Capture the cell that displays the provided text and extract its [x, y] central coordinate. 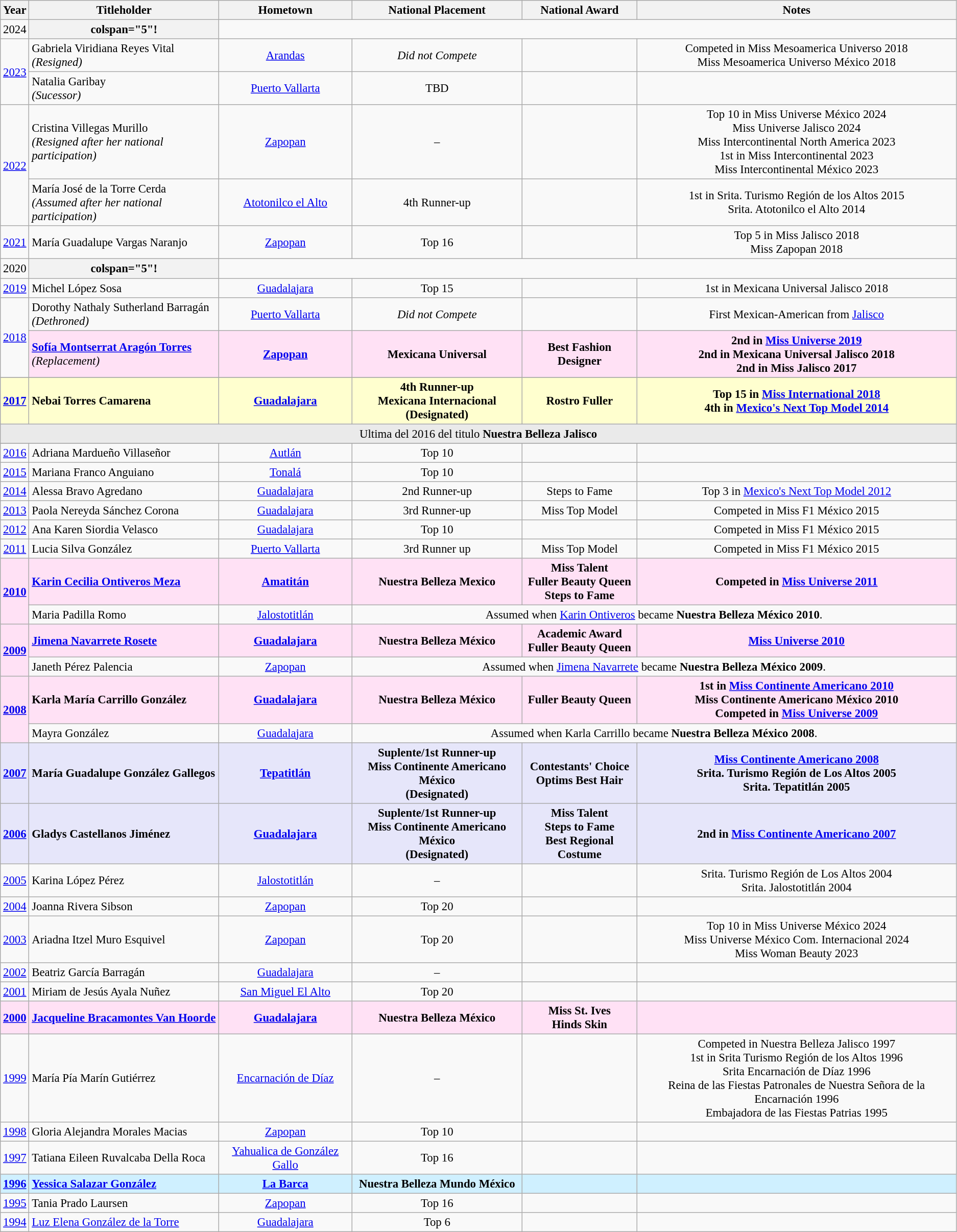
2014 [15, 491]
Fuller Beauty Queen [580, 700]
2016 [15, 453]
Beatriz García Barragán [124, 973]
Competed in Miss Universe 2011 [797, 582]
Top 10 in Miss Universe México 2024Miss Universe México Com. Internacional 2024Miss Woman Beauty 2023 [797, 939]
1995 [15, 1203]
Nuestra Belleza Mundo México [437, 1184]
2nd in Miss Universe 20192nd in Mexicana Universal Jalisco 20182nd in Miss Jalisco 2017 [797, 354]
2024 [15, 30]
1st in Srita. Turismo Región de los Altos 2015Srita. Atotonilco el Alto 2014 [797, 203]
Assumed when Karin Ontiveros became Nuestra Belleza México 2010. [654, 615]
Yahualica de González Gallo [285, 1158]
3rd Runner-up [437, 510]
Dorothy Nathaly Sutherland Barragán(Dethroned) [124, 314]
3rd Runner up [437, 549]
María Guadalupe Vargas Naranjo [124, 242]
1st in Mexicana Universal Jalisco 2018 [797, 288]
1998 [15, 1132]
2007 [15, 773]
Miss TalentFuller Beauty QueenSteps to Fame [580, 582]
2020 [15, 269]
Arandas [285, 55]
Karin Cecilia Ontiveros Meza [124, 582]
2nd Runner-up [437, 491]
Top 3 in Mexico's Next Top Model 2012 [797, 491]
Gabriela Viridiana Reyes Vital(Resigned) [124, 55]
2008 [15, 710]
2019 [15, 288]
Contestants' ChoiceOptims Best Hair [580, 773]
Mexicana Universal [437, 354]
Sofía Montserrat Aragón Torres(Replacement) [124, 354]
Natalia Garibay(Sucessor) [124, 89]
2021 [15, 242]
Maria Padilla Romo [124, 615]
1994 [15, 1222]
Mariana Franco Anguiano [124, 472]
Jimena Navarrete Rosete [124, 641]
First Mexican-American from Jalisco [797, 314]
Assumed when Jimena Navarrete became Nuestra Belleza México 2009. [654, 667]
Atotonilco el Alto [285, 203]
2005 [15, 881]
National Placement [437, 10]
Adriana Mardueño Villaseñor [124, 453]
2017 [15, 400]
Srita. Turismo Región de Los Altos 2004Srita. Jalostotitlán 2004 [797, 881]
1st in Miss Continente Americano 2010Miss Continente Americano México 2010Competed in Miss Universe 2009 [797, 700]
María Guadalupe González Gallegos [124, 773]
Miriam de Jesús Ayala Nuñez [124, 991]
Top 5 in Miss Jalisco 2018Miss Zapopan 2018 [797, 242]
4th Runner-up [437, 203]
Michel López Sosa [124, 288]
2010 [15, 591]
Notes [797, 10]
Top 15 in Miss International 20184th in Mexico's Next Top Model 2014 [797, 400]
Gloria Alejandra Morales Macias [124, 1132]
María José de la Torre Cerda(Assumed after her national participation) [124, 203]
2nd in Miss Continente Americano 2007 [797, 834]
Tania Prado Laursen [124, 1203]
Top 15 [437, 288]
La Barca [285, 1184]
2015 [15, 472]
Hometown [285, 10]
Tatiana Eileen Ruvalcaba Della Roca [124, 1158]
Miss TalentSteps to FameBest Regional Costume [580, 834]
1997 [15, 1158]
Miss Universe 2010 [797, 641]
Assumed when Karla Carrillo became Nuestra Belleza México 2008. [654, 733]
Cristina Villegas Murillo(Resigned after her national participation) [124, 142]
Janeth Pérez Palencia [124, 667]
Miss Continente Americano 2008Srita. Turismo Región de Los Altos 2005Srita. Tepatitlán 2005 [797, 773]
2018 [15, 337]
Year [15, 10]
Paola Nereyda Sánchez Corona [124, 510]
Encarnación de Díaz [285, 1079]
2004 [15, 907]
Karla María Carrillo González [124, 700]
2009 [15, 650]
María Pía Marín Gutiérrez [124, 1079]
Ariadna Itzel Muro Esquivel [124, 939]
Amatitán [285, 582]
Mayra González [124, 733]
Titleholder [124, 10]
Ultima del 2016 del titulo Nuestra Belleza Jalisco [479, 434]
Autlán [285, 453]
2011 [15, 549]
Joanna Rivera Sibson [124, 907]
Nebai Torres Camarena [124, 400]
San Miguel El Alto [285, 991]
Tonalá [285, 472]
1996 [15, 1184]
Yessica Salazar González [124, 1184]
National Award [580, 10]
2023 [15, 72]
Competed in Miss Mesoamerica Universo 2018Miss Mesoamerica Universo México 2018 [797, 55]
2001 [15, 991]
Best Fashion Designer [580, 354]
4th Runner-upMexicana Internacional(Designated) [437, 400]
Nuestra Belleza Mexico [437, 582]
2022 [15, 165]
Ana Karen Siordia Velasco [124, 530]
Academic AwardFuller Beauty Queen [580, 641]
Rostro Fuller [580, 400]
2000 [15, 1017]
Steps to Fame [580, 491]
Tepatitlán [285, 773]
2003 [15, 939]
Miss St. IvesHinds Skin [580, 1017]
2006 [15, 834]
TBD [437, 89]
2013 [15, 510]
Alessa Bravo Agredano [124, 491]
Lucia Silva González [124, 549]
Top 6 [437, 1222]
2002 [15, 973]
2012 [15, 530]
1999 [15, 1079]
Jacqueline Bracamontes Van Hoorde [124, 1017]
Karina López Pérez [124, 881]
Luz Elena González de la Torre [124, 1222]
Gladys Castellanos Jiménez [124, 834]
